Find where the given text appears and provide that cell's center as [X, Y] coordinate. 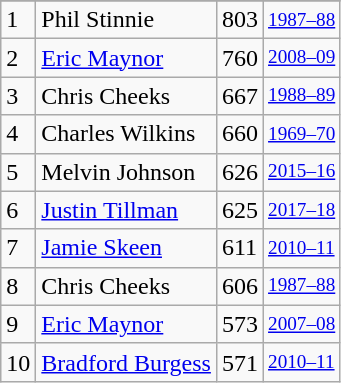
803 [240, 20]
5 [18, 172]
7 [18, 248]
667 [240, 96]
2 [18, 58]
660 [240, 134]
3 [18, 96]
8 [18, 286]
10 [18, 362]
4 [18, 134]
2007–08 [301, 324]
9 [18, 324]
611 [240, 248]
2015–16 [301, 172]
6 [18, 210]
Jamie Skeen [126, 248]
2008–09 [301, 58]
1 [18, 20]
Melvin Johnson [126, 172]
Phil Stinnie [126, 20]
626 [240, 172]
Bradford Burgess [126, 362]
760 [240, 58]
606 [240, 286]
Charles Wilkins [126, 134]
625 [240, 210]
Justin Tillman [126, 210]
2017–18 [301, 210]
573 [240, 324]
1969–70 [301, 134]
571 [240, 362]
1988–89 [301, 96]
